Determine the [X, Y] coordinate at the center of the cell enclosing the given text.  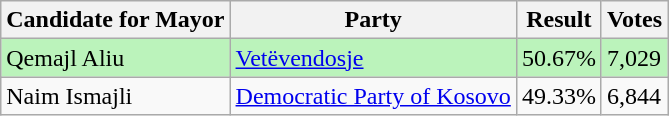
Result [558, 20]
6,844 [634, 96]
Vetëvendosje [373, 58]
Naim Ismajli [116, 96]
7,029 [634, 58]
Democratic Party of Kosovo [373, 96]
Qemajl Aliu [116, 58]
Candidate for Mayor [116, 20]
50.67% [558, 58]
Party [373, 20]
49.33% [558, 96]
Votes [634, 20]
